Return the [X, Y] coordinate for the center point of the cell that contains the specified text.  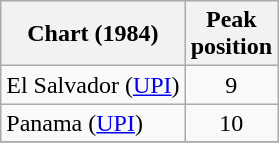
Panama (UPI) [93, 123]
El Salvador (UPI) [93, 85]
Chart (1984) [93, 34]
Peakposition [231, 34]
10 [231, 123]
9 [231, 85]
